Identify which cell holds the provided text, then report its (X, Y) central coordinate. 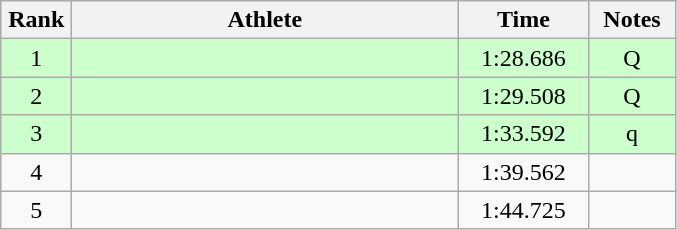
1 (36, 58)
1:44.725 (524, 210)
Notes (632, 20)
3 (36, 134)
5 (36, 210)
Rank (36, 20)
2 (36, 96)
Athlete (265, 20)
q (632, 134)
1:28.686 (524, 58)
1:29.508 (524, 96)
Time (524, 20)
1:33.592 (524, 134)
1:39.562 (524, 172)
4 (36, 172)
